Detect which cell encompasses the target text, then output its [x, y] center coordinate. 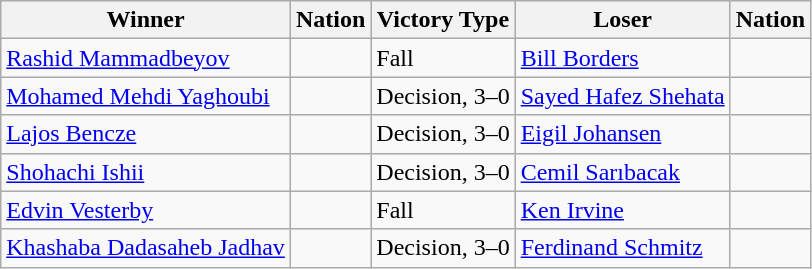
Loser [622, 20]
Khashaba Dadasaheb Jadhav [146, 248]
Winner [146, 20]
Lajos Bencze [146, 134]
Eigil Johansen [622, 134]
Mohamed Mehdi Yaghoubi [146, 96]
Sayed Hafez Shehata [622, 96]
Edvin Vesterby [146, 210]
Bill Borders [622, 58]
Rashid Mammadbeyov [146, 58]
Ken Irvine [622, 210]
Shohachi Ishii [146, 172]
Cemil Sarıbacak [622, 172]
Ferdinand Schmitz [622, 248]
Victory Type [443, 20]
